Provide the (x, y) coordinate of the cell's center where the given text is located.  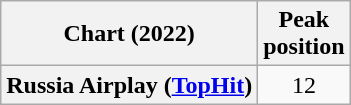
12 (304, 85)
Chart (2022) (130, 34)
Russia Airplay (TopHit) (130, 85)
Peakposition (304, 34)
